Find where the given text appears and provide that cell's center as [x, y] coordinate. 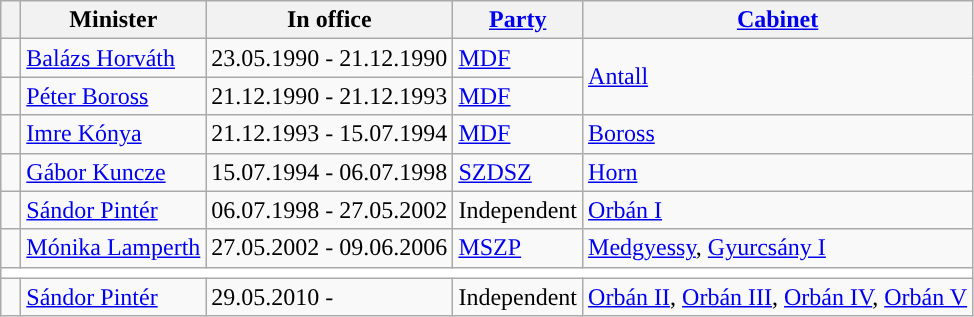
Mónika Lamperth [114, 248]
Orbán I [778, 210]
Horn [778, 172]
Péter Boross [114, 96]
Party [518, 20]
Gábor Kuncze [114, 172]
Balázs Horváth [114, 58]
Minister [114, 20]
21.12.1993 - 15.07.1994 [330, 134]
21.12.1990 - 21.12.1993 [330, 96]
SZDSZ [518, 172]
Orbán II, Orbán III, Orbán IV, Orbán V [778, 297]
27.05.2002 - 09.06.2006 [330, 248]
15.07.1994 - 06.07.1998 [330, 172]
Boross [778, 134]
Medgyessy, Gyurcsány I [778, 248]
In office [330, 20]
23.05.1990 - 21.12.1990 [330, 58]
Antall [778, 77]
MSZP [518, 248]
06.07.1998 - 27.05.2002 [330, 210]
Cabinet [778, 20]
29.05.2010 - [330, 297]
Imre Kónya [114, 134]
